Scan for the cell matching the given text and deliver its (x, y) coordinate at center. 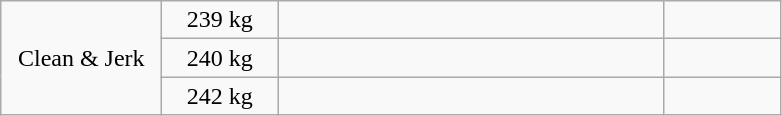
Clean & Jerk (82, 58)
240 kg (220, 58)
239 kg (220, 20)
242 kg (220, 96)
